Find where the given text appears and provide that cell's center as [X, Y] coordinate. 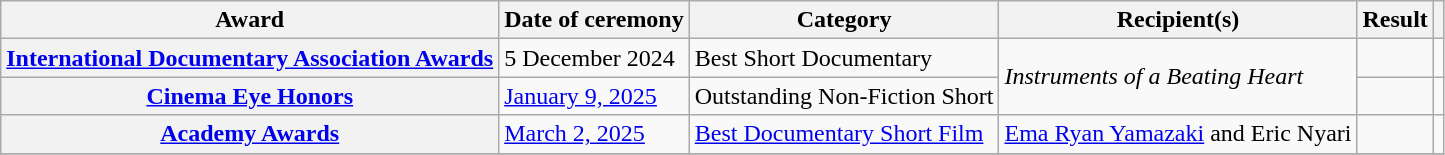
March 2, 2025 [594, 134]
Date of ceremony [594, 20]
Academy Awards [250, 134]
Award [250, 20]
Cinema Eye Honors [250, 96]
International Documentary Association Awards [250, 58]
January 9, 2025 [594, 96]
Result [1395, 20]
Best Documentary Short Film [844, 134]
5 December 2024 [594, 58]
Outstanding Non-Fiction Short [844, 96]
Recipient(s) [1178, 20]
Ema Ryan Yamazaki and Eric Nyari [1178, 134]
Best Short Documentary [844, 58]
Instruments of a Beating Heart [1178, 77]
Category [844, 20]
